For the text-containing cell, return its midpoint in (X, Y) coordinate format. 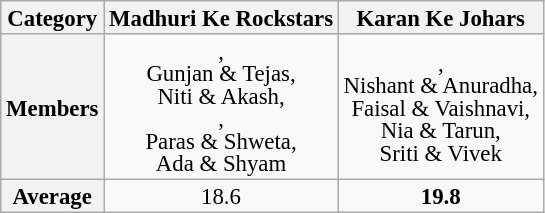
Madhuri Ke Rockstars (222, 18)
19.8 (440, 196)
Members (52, 107)
Karan Ke Johars (440, 18)
, Nishant & Anuradha, Faisal & Vaishnavi, Nia & Tarun, Sriti & Vivek (440, 107)
Average (52, 196)
18.6 (222, 196)
Category (52, 18)
,Gunjan & Tejas, Niti & Akash, , Paras & Shweta, Ada & Shyam (222, 107)
